Pinpoint the cell where the given text exists, returning its (x, y) midpoint coordinate. 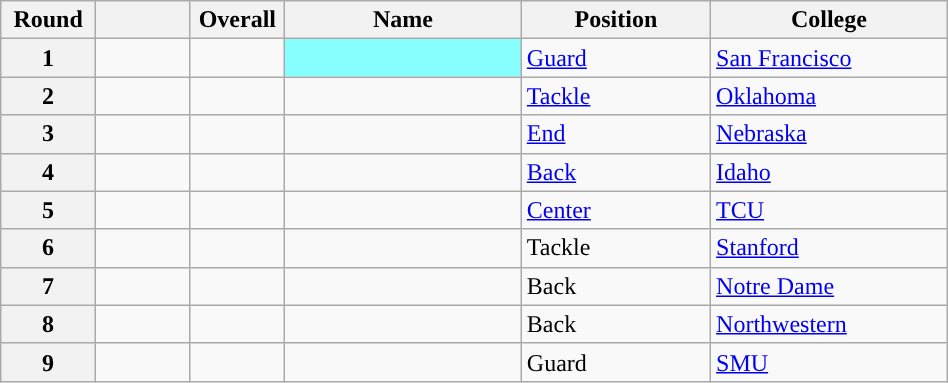
Name (404, 20)
4 (48, 172)
Notre Dame (830, 286)
9 (48, 362)
San Francisco (830, 58)
6 (48, 248)
Northwestern (830, 324)
Round (48, 20)
Position (616, 20)
Oklahoma (830, 96)
College (830, 20)
5 (48, 210)
Nebraska (830, 134)
2 (48, 96)
Idaho (830, 172)
Center (616, 210)
3 (48, 134)
8 (48, 324)
TCU (830, 210)
End (616, 134)
Stanford (830, 248)
1 (48, 58)
7 (48, 286)
SMU (830, 362)
Overall (238, 20)
